Return the [X, Y] coordinate for the center point of the cell that contains the specified text.  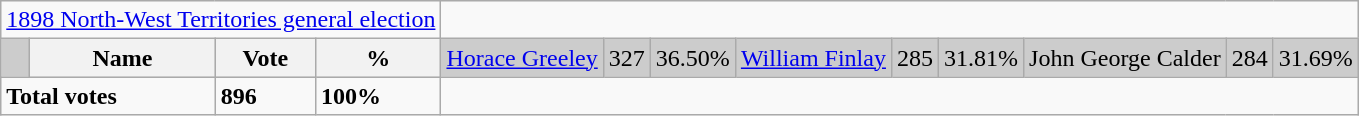
Name [123, 58]
284 [1250, 58]
31.81% [982, 58]
Total votes [108, 96]
1898 North-West Territories general election [221, 20]
John George Calder [1126, 58]
William Finlay [813, 58]
896 [265, 96]
327 [626, 58]
36.50% [692, 58]
% [378, 58]
285 [914, 58]
100% [378, 96]
Vote [265, 58]
31.69% [1316, 58]
Horace Greeley [522, 58]
